Return (X, Y) of the center of cell containing provided text 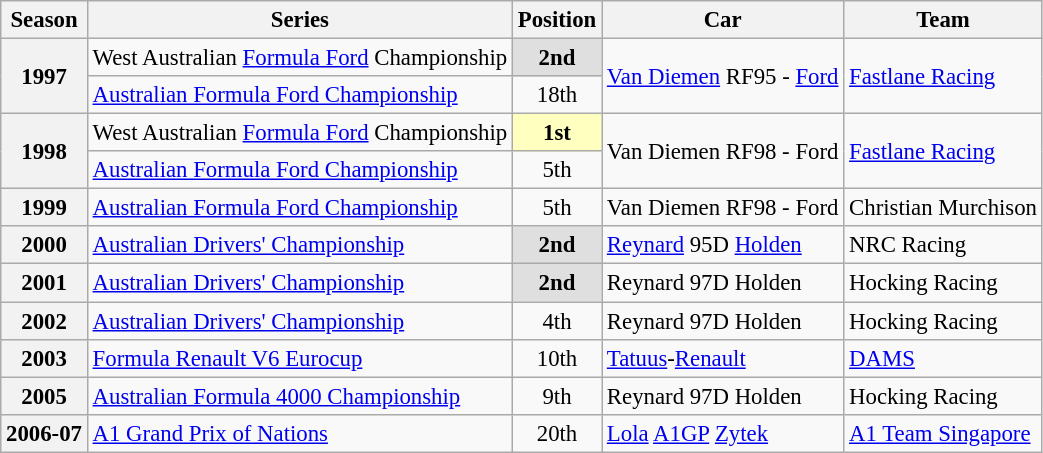
1999 (44, 208)
A1 Team Singapore (944, 433)
2002 (44, 321)
A1 Grand Prix of Nations (300, 433)
2006-07 (44, 433)
Christian Murchison (944, 208)
Lola A1GP Zytek (723, 433)
DAMS (944, 358)
Tatuus-Renault (723, 358)
Position (556, 20)
Season (44, 20)
Team (944, 20)
10th (556, 358)
1st (556, 133)
Formula Renault V6 Eurocup (300, 358)
2005 (44, 396)
4th (556, 321)
18th (556, 95)
Reynard 95D Holden (723, 245)
1997 (44, 76)
Car (723, 20)
2001 (44, 283)
1998 (44, 152)
Series (300, 20)
Australian Formula 4000 Championship (300, 396)
Van Diemen RF95 - Ford (723, 76)
2000 (44, 245)
9th (556, 396)
2003 (44, 358)
20th (556, 433)
NRC Racing (944, 245)
